Extract the (X, Y) coordinate from the center of the cell holding the provided text.  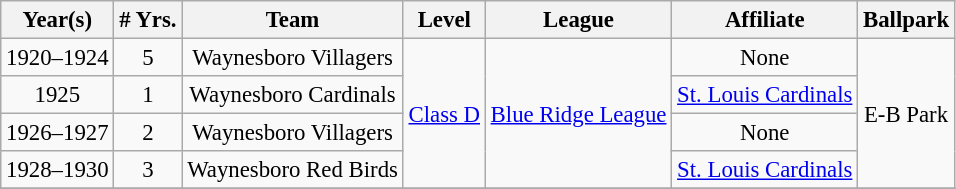
2 (148, 133)
Year(s) (58, 20)
5 (148, 58)
1926–1927 (58, 133)
Blue Ridge League (578, 114)
Class D (444, 114)
1 (148, 95)
E-B Park (906, 114)
Team (292, 20)
Affiliate (765, 20)
Level (444, 20)
1925 (58, 95)
1928–1930 (58, 170)
Waynesboro Red Birds (292, 170)
League (578, 20)
1920–1924 (58, 58)
Ballpark (906, 20)
Waynesboro Cardinals (292, 95)
3 (148, 170)
# Yrs. (148, 20)
